Detect which cell encompasses the target text, then output its [x, y] center coordinate. 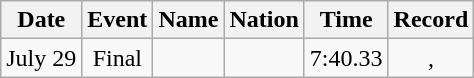
Name [188, 20]
, [431, 58]
Date [42, 20]
Final [118, 58]
Nation [264, 20]
7:40.33 [346, 58]
Record [431, 20]
July 29 [42, 58]
Event [118, 20]
Time [346, 20]
